Provide the (X, Y) coordinate of the cell's center where the given text is located.  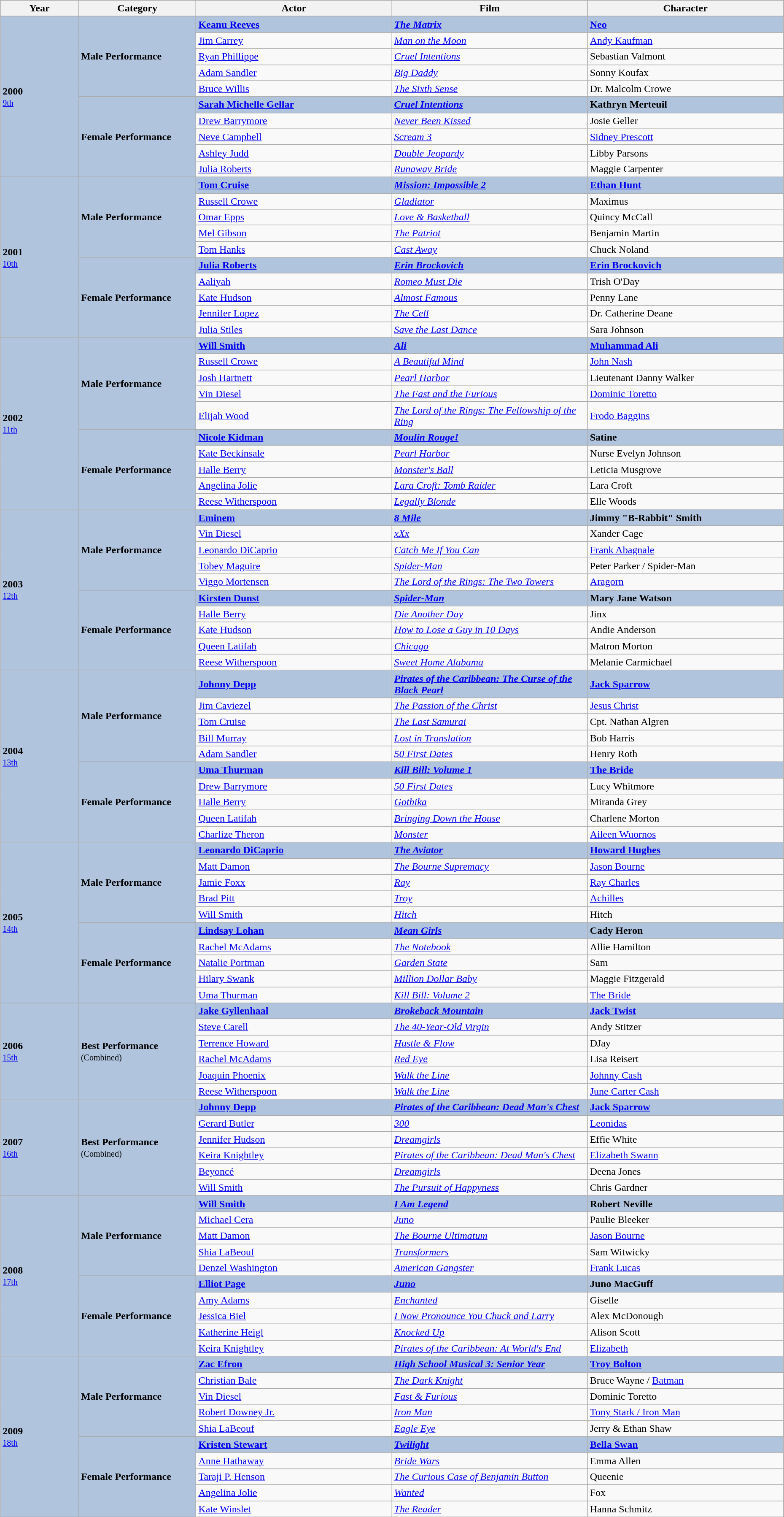
Robert Neville (685, 1203)
Romeo Must Die (490, 281)
Lucy Whitmore (685, 786)
Elliot Page (294, 1284)
Red Eye (490, 1059)
Lara Croft: Tomb Raider (490, 486)
200110th (40, 257)
20009th (40, 97)
I Now Pronounce You Chuck and Larry (490, 1316)
Jim Carrey (294, 41)
Kill Bill: Volume 2 (490, 995)
The Notebook (490, 946)
Amy Adams (294, 1300)
Charlene Morton (685, 818)
Henry Roth (685, 754)
Ray (490, 882)
Elizabeth (685, 1348)
Fast & Furious (490, 1396)
Keanu Reeves (294, 24)
Transformers (490, 1252)
Chuck Noland (685, 249)
Maximus (685, 201)
Penny Lane (685, 297)
Robert Downey Jr. (294, 1412)
Aaliyah (294, 281)
Andie Anderson (685, 630)
Zac Efron (294, 1364)
Lara Croft (685, 486)
Alex McDonough (685, 1316)
Lisa Reisert (685, 1059)
Bill Murray (294, 738)
Muhammad Ali (685, 346)
Lieutenant Danny Walker (685, 378)
Troy (490, 898)
The Last Samurai (490, 722)
200211th (40, 424)
Denzel Washington (294, 1268)
Chicago (490, 646)
Michael Cera (294, 1220)
Twilight (490, 1444)
The Dark Knight (490, 1380)
Jennifer Hudson (294, 1139)
John Nash (685, 362)
Joaquin Phoenix (294, 1075)
200312th (40, 590)
Character (685, 8)
Jamie Foxx (294, 882)
Katherine Heigl (294, 1332)
Nicole Kidman (294, 437)
Queenie (685, 1476)
The Patriot (490, 233)
Iron Man (490, 1412)
Ray Charles (685, 882)
Neve Campbell (294, 137)
Bride Wars (490, 1460)
Dr. Catherine Deane (685, 314)
Save the Last Dance (490, 330)
Mary Jane Watson (685, 598)
Anne Hathaway (294, 1460)
Man on the Moon (490, 41)
Tony Stark / Iron Man (685, 1412)
Ryan Phillippe (294, 57)
Viggo Mortensen (294, 582)
Jack Twist (685, 1011)
Hanna Schmitz (685, 1509)
Sarah Michelle Gellar (294, 105)
Million Dollar Baby (490, 979)
Actor (294, 8)
Dr. Malcolm Crowe (685, 89)
Sweet Home Alabama (490, 662)
200615th (40, 1051)
Moulin Rouge! (490, 437)
The Lord of the Rings: The Two Towers (490, 582)
Almost Famous (490, 297)
Bringing Down the House (490, 818)
Matron Morton (685, 646)
Steve Carell (294, 1027)
Jinx (685, 614)
Mel Gibson (294, 233)
Libby Parsons (685, 153)
Tobey Maguire (294, 566)
Jake Gyllenhaal (294, 1011)
Ethan Hunt (685, 185)
Elijah Wood (294, 415)
Garden State (490, 963)
300 (490, 1123)
Nurse Evelyn Johnson (685, 453)
Trish O'Day (685, 281)
Aragorn (685, 582)
Love & Basketball (490, 217)
Tom Hanks (294, 249)
Sara Johnson (685, 330)
Bruce Willis (294, 89)
Satine (685, 437)
Film (490, 8)
Leonidas (685, 1123)
Pirates of the Caribbean: At World's End (490, 1348)
Xander Cage (685, 534)
Kathryn Merteuil (685, 105)
Taraji P. Henson (294, 1476)
Natalie Portman (294, 963)
Johnny Cash (685, 1075)
The Sixth Sense (490, 89)
Effie White (685, 1139)
Melanie Carmichael (685, 662)
200716th (40, 1147)
Cast Away (490, 249)
Frank Lucas (685, 1268)
Gladiator (490, 201)
Christian Bale (294, 1380)
Peter Parker / Spider-Man (685, 566)
Emma Allen (685, 1460)
Achilles (685, 898)
Neo (685, 24)
200413th (40, 756)
Kate Beckinsale (294, 453)
200514th (40, 922)
Beyoncé (294, 1171)
The Cell (490, 314)
Aileen Wuornos (685, 834)
Jesus Christ (685, 706)
The Curious Case of Benjamin Button (490, 1476)
Howard Hughes (685, 850)
The Fast and the Furious (490, 394)
Elle Woods (685, 502)
Die Another Day (490, 614)
The Aviator (490, 850)
Catch Me If You Can (490, 550)
The Pursuit of Happyness (490, 1187)
200918th (40, 1436)
Juno MacGuff (685, 1284)
Jessica Biel (294, 1316)
Quincy McCall (685, 217)
The Bourne Supremacy (490, 866)
Sidney Prescott (685, 137)
Bob Harris (685, 738)
Pirates of the Caribbean: The Curse of the Black Pearl (490, 684)
Enchanted (490, 1300)
Bella Swan (685, 1444)
Terrence Howard (294, 1043)
Brad Pitt (294, 898)
Giselle (685, 1300)
Hilary Swank (294, 979)
June Carter Cash (685, 1091)
Lindsay Lohan (294, 930)
Mean Girls (490, 930)
The Passion of the Christ (490, 706)
Sam (685, 963)
Jennifer Lopez (294, 314)
Miranda Grey (685, 802)
Fox (685, 1493)
Sam Witwicky (685, 1252)
Julia Stiles (294, 330)
Omar Epps (294, 217)
Gothika (490, 802)
Paulie Bleeker (685, 1220)
Chris Gardner (685, 1187)
Kill Bill: Volume 1 (490, 770)
Troy Bolton (685, 1364)
Allie Hamilton (685, 946)
A Beautiful Mind (490, 362)
200817th (40, 1276)
Gerard Butler (294, 1123)
8 Mile (490, 518)
The Lord of the Rings: The Fellowship of the Ring (490, 415)
Josie Geller (685, 121)
Bruce Wayne / Batman (685, 1380)
Mission: Impossible 2 (490, 185)
The Matrix (490, 24)
How to Lose a Guy in 10 Days (490, 630)
Maggie Fitzgerald (685, 979)
Josh Hartnett (294, 378)
I Am Legend (490, 1203)
Alison Scott (685, 1332)
Kristen Stewart (294, 1444)
Deena Jones (685, 1171)
Double Jeopardy (490, 153)
Cady Heron (685, 930)
High School Musical 3: Senior Year (490, 1364)
Cpt. Nathan Algren (685, 722)
Leticia Musgrove (685, 470)
Sonny Koufax (685, 73)
DJay (685, 1043)
Ali (490, 346)
Hustle & Flow (490, 1043)
Elizabeth Swann (685, 1155)
Lost in Translation (490, 738)
Monster's Ball (490, 470)
Jim Caviezel (294, 706)
Sebastian Valmont (685, 57)
xXx (490, 534)
Never Been Kissed (490, 121)
Scream 3 (490, 137)
Ashley Judd (294, 153)
Andy Kaufman (685, 41)
Benjamin Martin (685, 233)
Monster (490, 834)
Frodo Baggins (685, 415)
Jimmy "B-Rabbit" Smith (685, 518)
Eminem (294, 518)
Andy Stitzer (685, 1027)
Eagle Eye (490, 1428)
Runaway Bride (490, 169)
Legally Blonde (490, 502)
Brokeback Mountain (490, 1011)
Maggie Carpenter (685, 169)
Big Daddy (490, 73)
Kirsten Dunst (294, 598)
Jerry & Ethan Shaw (685, 1428)
Kate Winslet (294, 1509)
Knocked Up (490, 1332)
The Bourne Ultimatum (490, 1236)
American Gangster (490, 1268)
Category (137, 8)
Frank Abagnale (685, 550)
The 40-Year-Old Virgin (490, 1027)
Charlize Theron (294, 834)
Wanted (490, 1493)
The Reader (490, 1509)
Year (40, 8)
